Output the (X, Y) coordinate of the center of the cell containing the given text.  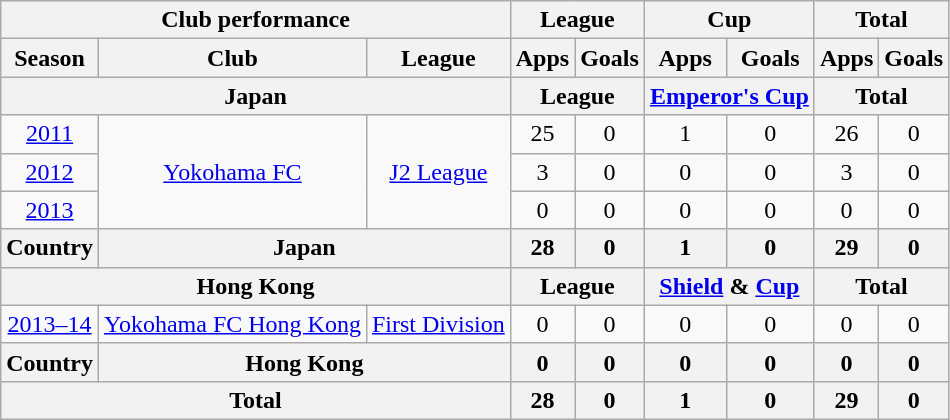
2012 (50, 172)
Shield & Cup (729, 286)
Season (50, 58)
J2 League (438, 172)
Yokohama FC (232, 172)
Club (232, 58)
Yokohama FC Hong Kong (232, 324)
26 (846, 134)
Emperor's Cup (729, 96)
Club performance (256, 20)
Cup (729, 20)
2011 (50, 134)
First Division (438, 324)
25 (542, 134)
2013 (50, 210)
2013–14 (50, 324)
